Extract the (x, y) coordinate from the center of the cell holding the provided text.  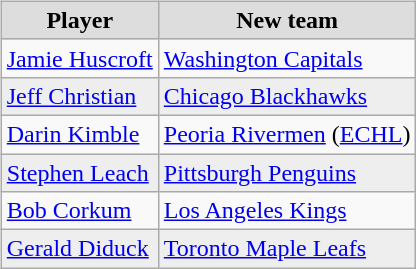
Bob Corkum (80, 211)
Toronto Maple Leafs (287, 249)
Peoria Rivermen (ECHL) (287, 134)
Jeff Christian (80, 96)
Chicago Blackhawks (287, 96)
New team (287, 20)
Darin Kimble (80, 134)
Los Angeles Kings (287, 211)
Washington Capitals (287, 58)
Pittsburgh Penguins (287, 173)
Stephen Leach (80, 173)
Gerald Diduck (80, 249)
Jamie Huscroft (80, 58)
Player (80, 20)
